For the text-containing cell, return its midpoint in [X, Y] coordinate format. 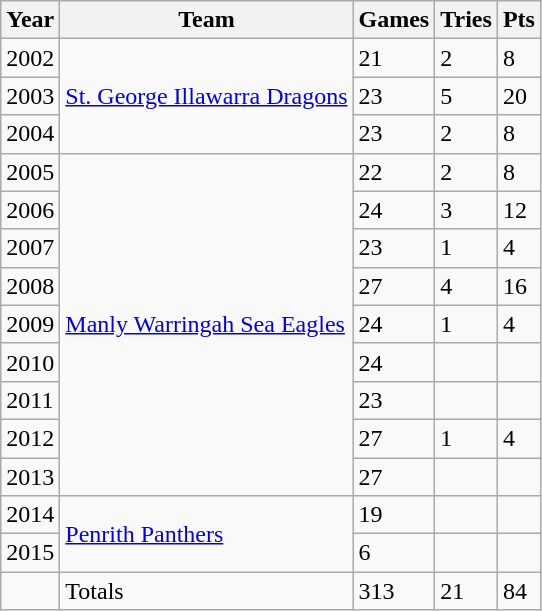
Pts [518, 20]
2003 [30, 96]
2012 [30, 438]
Team [206, 20]
19 [394, 515]
St. George Illawarra Dragons [206, 96]
12 [518, 210]
2013 [30, 477]
2008 [30, 286]
2011 [30, 400]
2006 [30, 210]
2014 [30, 515]
Year [30, 20]
2009 [30, 324]
Manly Warringah Sea Eagles [206, 324]
84 [518, 591]
Tries [466, 20]
2015 [30, 553]
313 [394, 591]
2007 [30, 248]
2002 [30, 58]
Games [394, 20]
20 [518, 96]
3 [466, 210]
2010 [30, 362]
6 [394, 553]
2004 [30, 134]
16 [518, 286]
2005 [30, 172]
Penrith Panthers [206, 534]
22 [394, 172]
Totals [206, 591]
5 [466, 96]
